Scan for the cell matching the given text and deliver its (X, Y) coordinate at center. 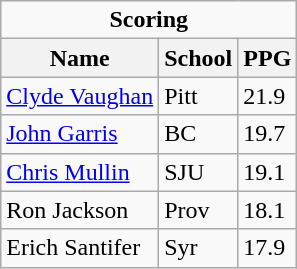
Prov (198, 210)
School (198, 58)
Ron Jackson (80, 210)
21.9 (268, 96)
Scoring (149, 20)
17.9 (268, 248)
19.7 (268, 134)
Name (80, 58)
Chris Mullin (80, 172)
19.1 (268, 172)
Clyde Vaughan (80, 96)
PPG (268, 58)
SJU (198, 172)
Erich Santifer (80, 248)
Syr (198, 248)
BC (198, 134)
18.1 (268, 210)
John Garris (80, 134)
Pitt (198, 96)
